Pinpoint the cell where the given text exists, returning its (X, Y) midpoint coordinate. 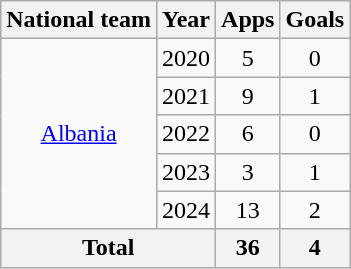
Apps (248, 20)
13 (248, 210)
National team (79, 20)
2022 (186, 134)
6 (248, 134)
2023 (186, 172)
Goals (315, 20)
2020 (186, 58)
4 (315, 248)
9 (248, 96)
36 (248, 248)
2024 (186, 210)
Albania (79, 134)
Year (186, 20)
5 (248, 58)
Total (108, 248)
2 (315, 210)
3 (248, 172)
2021 (186, 96)
